Determine the [x, y] coordinate at the center of the cell enclosing the given text.  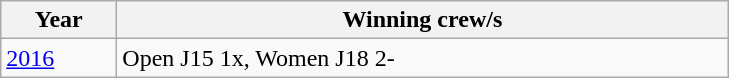
Winning crew/s [422, 20]
Open J15 1x, Women J18 2- [422, 58]
Year [59, 20]
2016 [59, 58]
